From the cell containing the given text, extract its center point as (X, Y) coordinate. 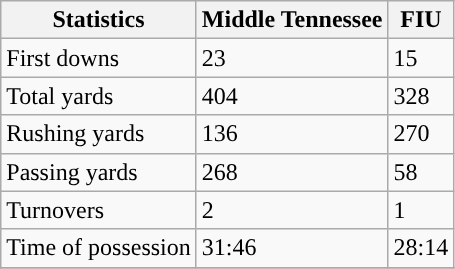
28:14 (421, 248)
Statistics (99, 20)
31:46 (292, 248)
Middle Tennessee (292, 20)
Time of possession (99, 248)
Passing yards (99, 172)
2 (292, 210)
Turnovers (99, 210)
328 (421, 96)
404 (292, 96)
23 (292, 58)
270 (421, 134)
First downs (99, 58)
Total yards (99, 96)
1 (421, 210)
Rushing yards (99, 134)
268 (292, 172)
58 (421, 172)
FIU (421, 20)
15 (421, 58)
136 (292, 134)
